Provide the (x, y) coordinate of the cell's center where the given text is located.  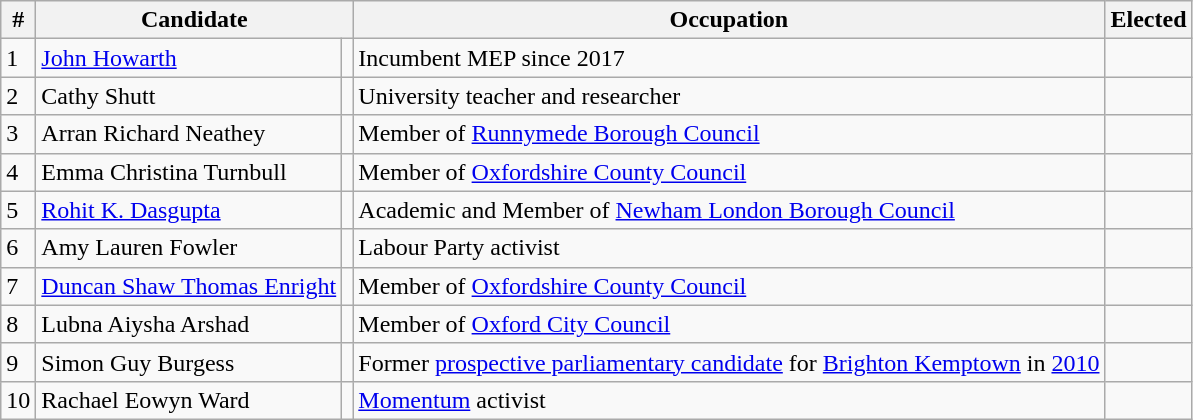
Labour Party activist (729, 248)
John Howarth (189, 58)
10 (18, 400)
University teacher and researcher (729, 96)
Lubna Aiysha Arshad (189, 324)
Momentum activist (729, 400)
8 (18, 324)
9 (18, 362)
5 (18, 210)
1 (18, 58)
Cathy Shutt (189, 96)
Member of Oxford City Council (729, 324)
Arran Richard Neathey (189, 134)
7 (18, 286)
Candidate (194, 20)
Member of Runnymede Borough Council (729, 134)
Duncan Shaw Thomas Enright (189, 286)
3 (18, 134)
Elected (1148, 20)
2 (18, 96)
Academic and Member of Newham London Borough Council (729, 210)
Rohit K. Dasgupta (189, 210)
Emma Christina Turnbull (189, 172)
Rachael Eowyn Ward (189, 400)
Amy Lauren Fowler (189, 248)
6 (18, 248)
# (18, 20)
Former prospective parliamentary candidate for Brighton Kemptown in 2010 (729, 362)
4 (18, 172)
Incumbent MEP since 2017 (729, 58)
Simon Guy Burgess (189, 362)
Occupation (729, 20)
